Provide the [x, y] coordinate of the cell's center where the given text is located.  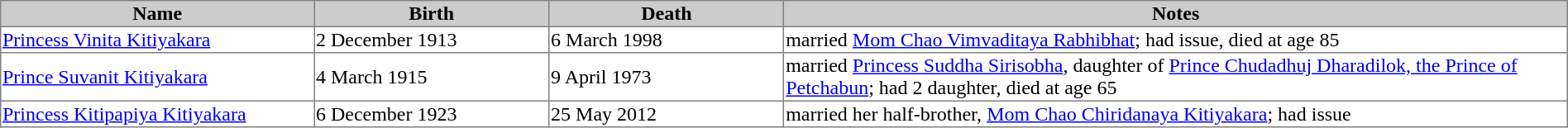
Name [157, 14]
6 March 1998 [667, 40]
Birth [432, 14]
2 December 1913 [432, 40]
4 March 1915 [432, 77]
Prince Suvanit Kitiyakara [157, 77]
Death [667, 14]
Princess Kitipapiya Kitiyakara [157, 114]
6 December 1923 [432, 114]
9 April 1973 [667, 77]
Princess Vinita Kitiyakara [157, 40]
25 May 2012 [667, 114]
married Princess Suddha Sirisobha, daughter of Prince Chudadhuj Dharadilok, the Prince of Petchabun; had 2 daughter, died at age 65 [1176, 77]
married Mom Chao Vimvaditaya Rabhibhat; had issue, died at age 85 [1176, 40]
married her half-brother, Mom Chao Chiridanaya Kitiyakara; had issue [1176, 114]
Notes [1176, 14]
